Capture the cell that displays the provided text and extract its [X, Y] central coordinate. 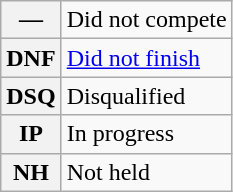
DSQ [31, 96]
Did not compete [146, 20]
Did not finish [146, 58]
— [31, 20]
In progress [146, 134]
IP [31, 134]
Disqualified [146, 96]
DNF [31, 58]
NH [31, 172]
Not held [146, 172]
